Find where the given text appears and provide that cell's center as [X, Y] coordinate. 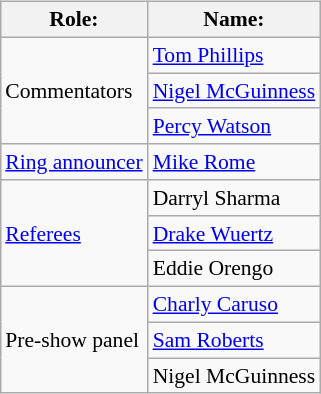
Mike Rome [234, 162]
Commentators [74, 90]
Role: [74, 20]
Pre-show panel [74, 340]
Darryl Sharma [234, 198]
Sam Roberts [234, 340]
Referees [74, 234]
Drake Wuertz [234, 233]
Charly Caruso [234, 305]
Name: [234, 20]
Percy Watson [234, 126]
Eddie Orengo [234, 269]
Ring announcer [74, 162]
Tom Phillips [234, 55]
